Pinpoint the cell where the given text exists, returning its [X, Y] midpoint coordinate. 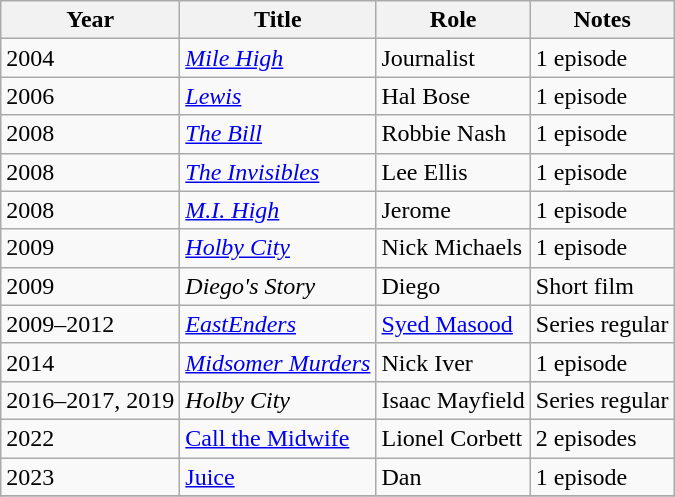
2004 [90, 58]
Robbie Nash [453, 134]
Diego [453, 286]
Syed Masood [453, 324]
2016–2017, 2019 [90, 400]
Nick Iver [453, 362]
Title [278, 20]
Hal Bose [453, 96]
Role [453, 20]
2 episodes [602, 438]
Short film [602, 286]
2022 [90, 438]
Year [90, 20]
Juice [278, 477]
Call the Midwife [278, 438]
Journalist [453, 58]
The Bill [278, 134]
Isaac Mayfield [453, 400]
Lewis [278, 96]
Midsomer Murders [278, 362]
Lionel Corbett [453, 438]
Diego's Story [278, 286]
Lee Ellis [453, 172]
Notes [602, 20]
Mile High [278, 58]
Jerome [453, 210]
Nick Michaels [453, 248]
Dan [453, 477]
2009–2012 [90, 324]
EastEnders [278, 324]
2006 [90, 96]
M.I. High [278, 210]
2023 [90, 477]
The Invisibles [278, 172]
2014 [90, 362]
